Find where the given text appears and provide that cell's center as (X, Y) coordinate. 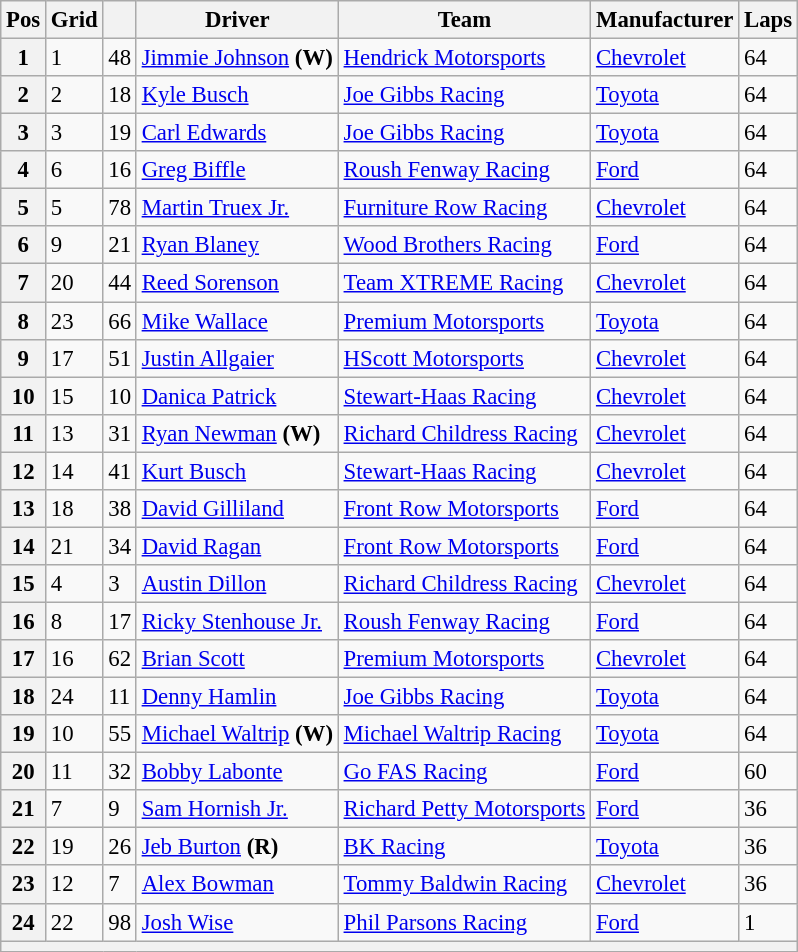
Go FAS Racing (464, 772)
David Gilliland (237, 509)
Bobby Labonte (237, 772)
Hendrick Motorsports (464, 58)
Justin Allgaier (237, 358)
31 (120, 433)
Tommy Baldwin Racing (464, 885)
Denny Hamlin (237, 697)
Josh Wise (237, 922)
26 (120, 847)
78 (120, 208)
Jimmie Johnson (W) (237, 58)
BK Racing (464, 847)
Austin Dillon (237, 584)
Brian Scott (237, 659)
Alex Bowman (237, 885)
Phil Parsons Racing (464, 922)
Ryan Blaney (237, 245)
Manufacturer (665, 20)
Greg Biffle (237, 170)
Michael Waltrip (W) (237, 734)
Sam Hornish Jr. (237, 809)
Ryan Newman (W) (237, 433)
David Ragan (237, 546)
41 (120, 471)
Martin Truex Jr. (237, 208)
51 (120, 358)
Michael Waltrip Racing (464, 734)
62 (120, 659)
Team XTREME Racing (464, 283)
48 (120, 58)
Team (464, 20)
Pos (24, 20)
Danica Patrick (237, 396)
Carl Edwards (237, 133)
Ricky Stenhouse Jr. (237, 621)
38 (120, 509)
Kyle Busch (237, 95)
Kurt Busch (237, 471)
98 (120, 922)
Furniture Row Racing (464, 208)
34 (120, 546)
55 (120, 734)
Driver (237, 20)
Richard Petty Motorsports (464, 809)
Reed Sorenson (237, 283)
Grid (74, 20)
Wood Brothers Racing (464, 245)
HScott Motorsports (464, 358)
66 (120, 321)
Jeb Burton (R) (237, 847)
44 (120, 283)
60 (768, 772)
32 (120, 772)
Laps (768, 20)
Mike Wallace (237, 321)
